Provide the (X, Y) coordinate of the cell's center where the given text is located.  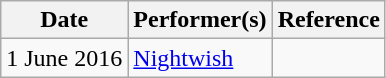
1 June 2016 (64, 58)
Performer(s) (200, 20)
Date (64, 20)
Reference (328, 20)
Nightwish (200, 58)
